Determine the (x, y) coordinate at the center of the cell enclosing the given text.  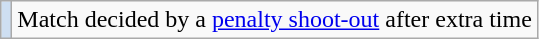
Match decided by a penalty shoot-out after extra time (275, 20)
